Scan for the cell matching the given text and deliver its (X, Y) coordinate at center. 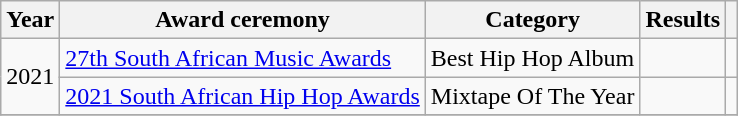
Best Hip Hop Album (532, 58)
Results (683, 20)
2021 (30, 77)
2021 South African Hip Hop Awards (243, 96)
Category (532, 20)
Award ceremony (243, 20)
27th South African Music Awards (243, 58)
Mixtape Of The Year (532, 96)
Year (30, 20)
